Identify which cell holds the provided text, then report its (X, Y) central coordinate. 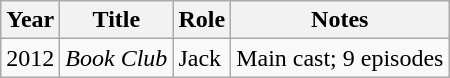
Notes (340, 20)
Role (202, 20)
Year (30, 20)
2012 (30, 58)
Main cast; 9 episodes (340, 58)
Title (116, 20)
Book Club (116, 58)
Jack (202, 58)
